Identify which cell holds the provided text, then report its [x, y] central coordinate. 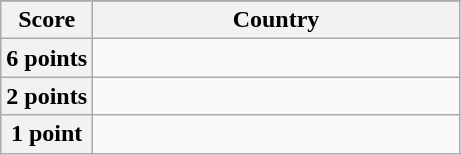
1 point [47, 134]
Score [47, 20]
Country [276, 20]
6 points [47, 58]
2 points [47, 96]
